Identify which cell holds the provided text, then report its (x, y) central coordinate. 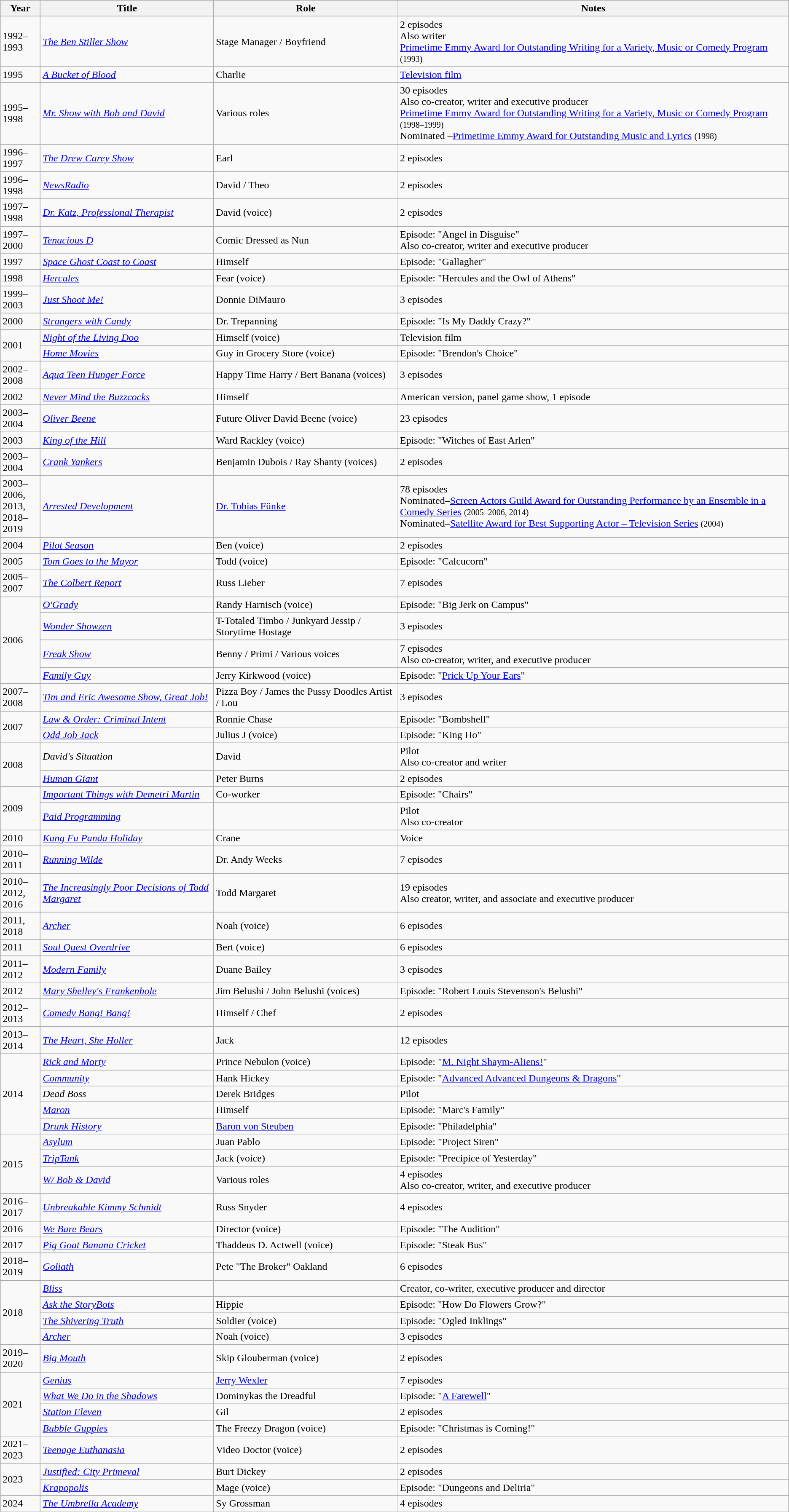
Tom Goes to the Mayor (127, 561)
Teenage Euthanasia (127, 1450)
The Colbert Report (127, 583)
2004 (20, 545)
Krapopolis (127, 1488)
Episode: "Chairs" (593, 795)
Ward Rackley (voice) (306, 440)
Ben (voice) (306, 545)
Voice (593, 838)
2007 (20, 727)
Comic Dressed as Nun (306, 240)
Thaddeus D. Actwell (voice) (306, 1245)
Ronnie Chase (306, 719)
1992–1993 (20, 41)
Pete "The Broker" Oakland (306, 1266)
Episode: "Christmas is Coming!" (593, 1428)
2012 (20, 991)
2011 (20, 947)
Jerry Kirkwood (voice) (306, 675)
23 episodes (593, 419)
Episode: "Philadelphia" (593, 1126)
Russ Snyder (306, 1207)
2021–2023 (20, 1450)
Duane Bailey (306, 969)
Hercules (127, 278)
1997 (20, 262)
Episode: "Witches of East Arlen" (593, 440)
Episode: "Prick Up Your Ears" (593, 675)
Episode: "Angel in Disguise"Also co-creator, writer and executive producer (593, 240)
Night of the Living Doo (127, 337)
Paid Programming (127, 816)
2018 (20, 1312)
David / Theo (306, 185)
Skip Glouberman (voice) (306, 1358)
Unbreakable Kimmy Schmidt (127, 1207)
Episode: "Robert Louis Stevenson's Belushi" (593, 991)
Prince Nebulon (voice) (306, 1062)
Dominykas the Dreadful (306, 1396)
Derek Bridges (306, 1094)
Julius J (voice) (306, 735)
2012–2013 (20, 1013)
Randy Harnisch (voice) (306, 605)
Mr. Show with Bob and David (127, 113)
Episode: "Advanced Advanced Dungeons & Dragons" (593, 1078)
19 episodesAlso creator, writer, and associate and executive producer (593, 893)
2016–2017 (20, 1207)
Episode: "Hercules and the Owl of Athens" (593, 278)
Earl (306, 158)
Episode: "Calcucorn" (593, 561)
2011, 2018 (20, 926)
Hank Hickey (306, 1078)
1996–1998 (20, 185)
Pilot (593, 1094)
Charlie (306, 75)
Stage Manager / Boyfriend (306, 41)
2016 (20, 1229)
2014 (20, 1094)
What We Do in the Shadows (127, 1396)
We Bare Bears (127, 1229)
Episode: "M. Night Shaym-Aliens!" (593, 1062)
2001 (20, 345)
Freak Show (127, 654)
O'Grady (127, 605)
Mage (voice) (306, 1488)
David (voice) (306, 212)
Donnie DiMauro (306, 299)
American version, panel game show, 1 episode (593, 397)
Strangers with Candy (127, 321)
Community (127, 1078)
T-Totaled Timbo / Junkyard Jessip / Storytime Hostage (306, 626)
Modern Family (127, 969)
Kung Fu Panda Holiday (127, 838)
Episode: "Ogled Inklings" (593, 1320)
2009 (20, 808)
Pizza Boy / James the Pussy Doodles Artist / Lou (306, 697)
2017 (20, 1245)
Episode: "Big Jerk on Campus" (593, 605)
Asylum (127, 1142)
2003 (20, 440)
Mary Shelley's Frankenhole (127, 991)
Space Ghost Coast to Coast (127, 262)
1999–2003 (20, 299)
Episode: "Dungeons and Deliria" (593, 1488)
Russ Lieber (306, 583)
2007–2008 (20, 697)
The Drew Carey Show (127, 158)
Himself (voice) (306, 337)
2023 (20, 1480)
The Ben Stiller Show (127, 41)
Goliath (127, 1266)
Pilot Season (127, 545)
Important Things with Demetri Martin (127, 795)
Tenacious D (127, 240)
Title (127, 8)
2010 (20, 838)
Rick and Morty (127, 1062)
Home Movies (127, 353)
Role (306, 8)
PilotAlso co-creator (593, 816)
Human Giant (127, 779)
NewsRadio (127, 185)
The Umbrella Academy (127, 1504)
1995 (20, 75)
Wonder Showzen (127, 626)
Jack (voice) (306, 1158)
Benjamin Dubois / Ray Shanty (voices) (306, 462)
Year (20, 8)
Episode: "The Audition" (593, 1229)
Dr. Trepanning (306, 321)
2000 (20, 321)
Dr. Tobias Fünke (306, 506)
Peter Burns (306, 779)
Family Guy (127, 675)
Juan Pablo (306, 1142)
Dead Boss (127, 1094)
Oliver Beene (127, 419)
1996–1997 (20, 158)
Ask the StoryBots (127, 1304)
The Heart, She Holler (127, 1040)
Notes (593, 8)
The Shivering Truth (127, 1320)
2015 (20, 1164)
Genius (127, 1380)
Happy Time Harry / Bert Banana (voices) (306, 375)
2013–2014 (20, 1040)
Bert (voice) (306, 947)
PilotAlso co-creator and writer (593, 757)
1997–2000 (20, 240)
Maron (127, 1110)
Himself / Chef (306, 1013)
12 episodes (593, 1040)
Crane (306, 838)
2024 (20, 1504)
1998 (20, 278)
Just Shoot Me! (127, 299)
Episode: "Brendon's Choice" (593, 353)
Arrested Development (127, 506)
2002 (20, 397)
Never Mind the Buzzcocks (127, 397)
2021 (20, 1404)
Baron von Steuben (306, 1126)
Comedy Bang! Bang! (127, 1013)
Odd Job Jack (127, 735)
2005–2007 (20, 583)
David's Situation (127, 757)
1997–1998 (20, 212)
Law & Order: Criminal Intent (127, 719)
2019–2020 (20, 1358)
Jim Belushi / John Belushi (voices) (306, 991)
Burt Dickey (306, 1472)
David (306, 757)
Episode: "Steak Bus" (593, 1245)
Guy in Grocery Store (voice) (306, 353)
Big Mouth (127, 1358)
2018–2019 (20, 1266)
Justified: City Primeval (127, 1472)
Benny / Primi / Various voices (306, 654)
Dr. Andy Weeks (306, 859)
Gil (306, 1412)
Pig Goat Banana Cricket (127, 1245)
Bubble Guppies (127, 1428)
Episode: "Bombshell" (593, 719)
A Bucket of Blood (127, 75)
Fear (voice) (306, 278)
Episode: "A Farewell" (593, 1396)
2010–2011 (20, 859)
Drunk History (127, 1126)
2005 (20, 561)
Dr. Katz, Professional Therapist (127, 212)
Hippie (306, 1304)
Director (voice) (306, 1229)
Jack (306, 1040)
2003–2006,2013, 2018–2019 (20, 506)
7 episodesAlso co-creator, writer, and executive producer (593, 654)
Jerry Wexler (306, 1380)
King of the Hill (127, 440)
1995–1998 (20, 113)
Crank Yankers (127, 462)
2011–2012 (20, 969)
Co-worker (306, 795)
The Increasingly Poor Decisions of Todd Margaret (127, 893)
Sy Grossman (306, 1504)
Bliss (127, 1288)
Episode: "Project Siren" (593, 1142)
TripTank (127, 1158)
Episode: "King Ho" (593, 735)
Running Wilde (127, 859)
2002–2008 (20, 375)
4 episodesAlso co-creator, writer, and executive producer (593, 1180)
Video Doctor (voice) (306, 1450)
2008 (20, 765)
Episode: "Marc's Family" (593, 1110)
Episode: "Gallagher" (593, 262)
Future Oliver David Beene (voice) (306, 419)
The Freezy Dragon (voice) (306, 1428)
Station Eleven (127, 1412)
Todd Margaret (306, 893)
2006 (20, 640)
W/ Bob & David (127, 1180)
Todd (voice) (306, 561)
2010–2012,2016 (20, 893)
Episode: "Precipice of Yesterday" (593, 1158)
Tim and Eric Awesome Show, Great Job! (127, 697)
Creator, co-writer, executive producer and director (593, 1288)
Soul Quest Overdrive (127, 947)
Soldier (voice) (306, 1320)
Episode: "How Do Flowers Grow?" (593, 1304)
Episode: "Is My Daddy Crazy?" (593, 321)
2 episodesAlso writerPrimetime Emmy Award for Outstanding Writing for a Variety, Music or Comedy Program (1993) (593, 41)
Aqua Teen Hunger Force (127, 375)
